Detect which cell encompasses the target text, then output its (X, Y) center coordinate. 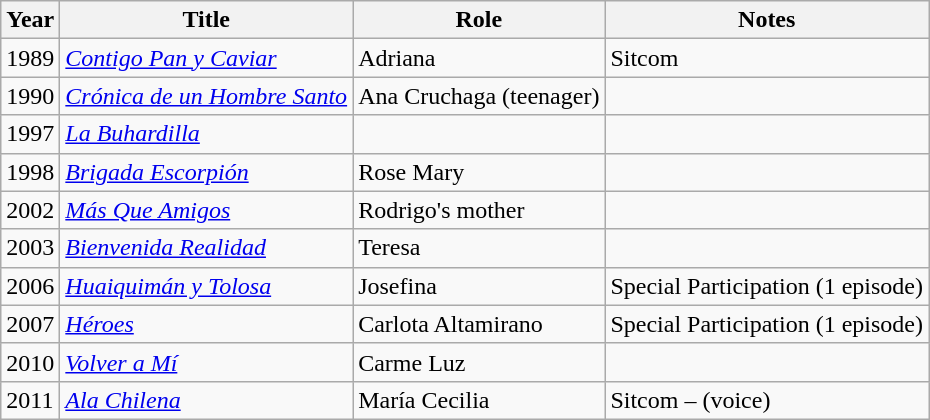
Volver a Mí (206, 362)
1997 (30, 134)
2007 (30, 324)
Crónica de un Hombre Santo (206, 96)
Ala Chilena (206, 400)
Contigo Pan y Caviar (206, 58)
Sitcom (767, 58)
Brigada Escorpión (206, 172)
2003 (30, 248)
Role (479, 20)
María Cecilia (479, 400)
Huaiquimán y Tolosa (206, 286)
1998 (30, 172)
2011 (30, 400)
Más Que Amigos (206, 210)
1989 (30, 58)
Notes (767, 20)
Rose Mary (479, 172)
Teresa (479, 248)
Rodrigo's mother (479, 210)
Carlota Altamirano (479, 324)
1990 (30, 96)
2010 (30, 362)
Sitcom – (voice) (767, 400)
Bienvenida Realidad (206, 248)
La Buhardilla (206, 134)
Adriana (479, 58)
Ana Cruchaga (teenager) (479, 96)
Year (30, 20)
Héroes (206, 324)
Josefina (479, 286)
2006 (30, 286)
2002 (30, 210)
Title (206, 20)
Carme Luz (479, 362)
